Identify which cell holds the provided text, then report its (X, Y) central coordinate. 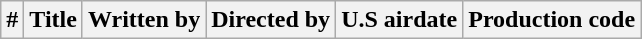
Written by (144, 20)
Production code (552, 20)
Title (54, 20)
Directed by (271, 20)
U.S airdate (400, 20)
# (12, 20)
